Pinpoint the cell where the given text exists, returning its [x, y] midpoint coordinate. 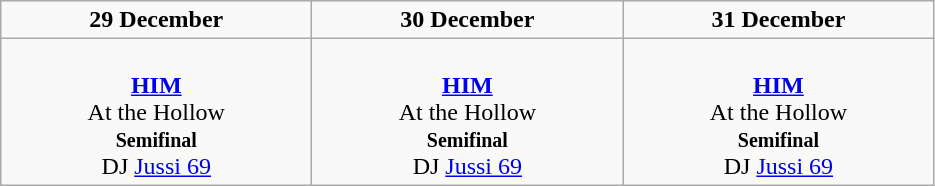
30 December [468, 20]
29 December [156, 20]
31 December [778, 20]
